From the cell containing the given text, extract its center point as [X, Y] coordinate. 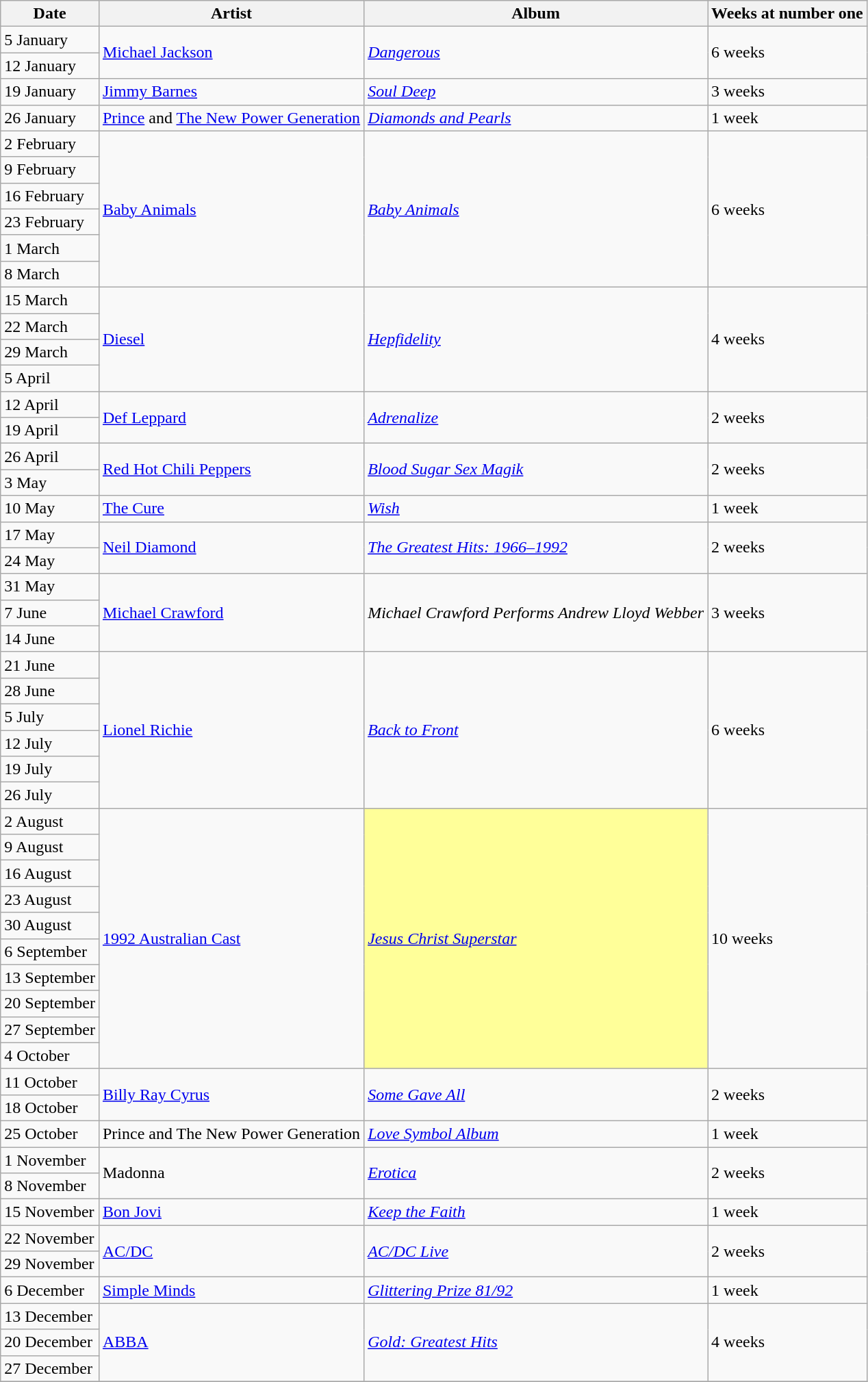
25 October [50, 1134]
Jimmy Barnes [231, 92]
8 March [50, 274]
23 February [50, 222]
5 April [50, 379]
20 December [50, 1342]
24 May [50, 561]
Michael Crawford Performs Andrew Lloyd Webber [536, 613]
1992 Australian Cast [231, 939]
12 April [50, 405]
Diamonds and Pearls [536, 118]
19 January [50, 92]
1 March [50, 248]
26 July [50, 795]
Simple Minds [231, 1290]
12 July [50, 743]
13 September [50, 977]
5 January [50, 40]
26 April [50, 457]
31 May [50, 587]
12 January [50, 66]
Madonna [231, 1173]
8 November [50, 1186]
3 May [50, 483]
17 May [50, 535]
The Greatest Hits: 1966–1992 [536, 548]
9 February [50, 170]
4 October [50, 1055]
26 January [50, 118]
Michael Jackson [231, 53]
28 June [50, 691]
27 December [50, 1368]
Billy Ray Cyrus [231, 1095]
Red Hot Chili Peppers [231, 470]
15 November [50, 1212]
27 September [50, 1029]
Wish [536, 509]
2 February [50, 144]
Weeks at number one [787, 14]
Diesel [231, 339]
Artist [231, 14]
Michael Crawford [231, 613]
Neil Diamond [231, 548]
Back to Front [536, 730]
Erotica [536, 1173]
16 August [50, 873]
16 February [50, 196]
19 July [50, 769]
Album [536, 14]
Dangerous [536, 53]
29 March [50, 353]
Date [50, 14]
23 August [50, 899]
Keep the Faith [536, 1212]
2 August [50, 821]
Jesus Christ Superstar [536, 939]
22 March [50, 327]
9 August [50, 847]
ABBA [231, 1342]
11 October [50, 1082]
29 November [50, 1264]
Some Gave All [536, 1095]
19 April [50, 431]
Love Symbol Album [536, 1134]
10 weeks [787, 939]
Adrenalize [536, 418]
10 May [50, 509]
Glittering Prize 81/92 [536, 1290]
15 March [50, 300]
22 November [50, 1238]
14 June [50, 639]
Soul Deep [536, 92]
18 October [50, 1108]
21 June [50, 665]
13 December [50, 1316]
1 November [50, 1160]
Gold: Greatest Hits [536, 1342]
Bon Jovi [231, 1212]
5 July [50, 717]
Hepfidelity [536, 339]
Lionel Richie [231, 730]
Blood Sugar Sex Magik [536, 470]
7 June [50, 613]
6 September [50, 951]
20 September [50, 1003]
30 August [50, 925]
Def Leppard [231, 418]
The Cure [231, 509]
AC/DC [231, 1251]
6 December [50, 1290]
AC/DC Live [536, 1251]
